Identify which cell holds the provided text, then report its [X, Y] central coordinate. 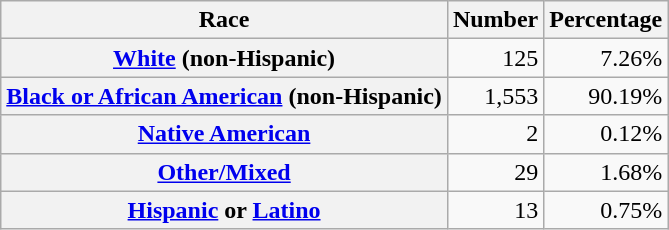
2 [495, 134]
29 [495, 172]
Other/Mixed [224, 172]
1.68% [606, 172]
White (non-Hispanic) [224, 58]
13 [495, 210]
0.12% [606, 134]
Hispanic or Latino [224, 210]
7.26% [606, 58]
Race [224, 20]
Percentage [606, 20]
Number [495, 20]
Native American [224, 134]
Black or African American (non-Hispanic) [224, 96]
0.75% [606, 210]
90.19% [606, 96]
125 [495, 58]
1,553 [495, 96]
